Locate the cell with the specified text and output its (X, Y) center coordinate. 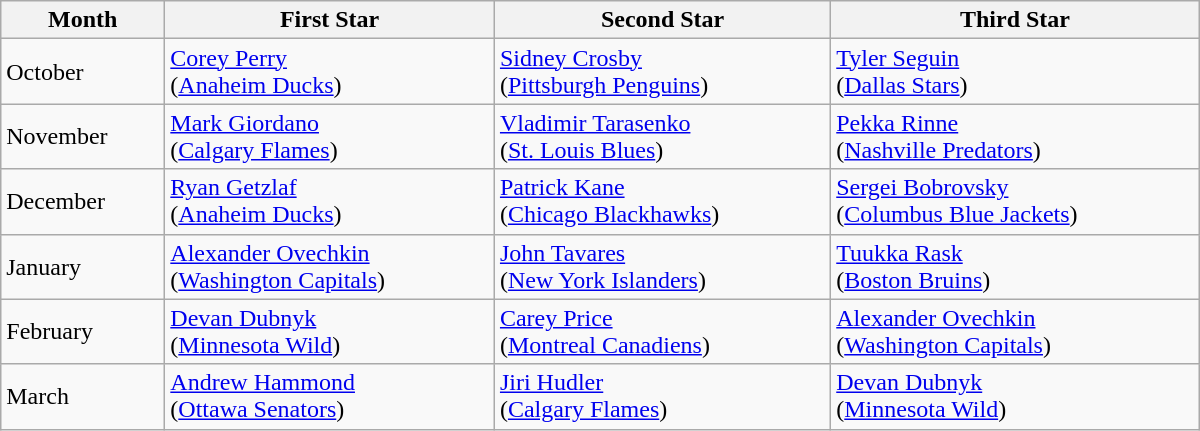
First Star (330, 20)
March (83, 396)
Carey Price(Montreal Canadiens) (662, 332)
John Tavares(New York Islanders) (662, 266)
October (83, 72)
December (83, 202)
Sidney Crosby(Pittsburgh Penguins) (662, 72)
Month (83, 20)
Third Star (1016, 20)
Ryan Getzlaf(Anaheim Ducks) (330, 202)
Pekka Rinne(Nashville Predators) (1016, 136)
Andrew Hammond(Ottawa Senators) (330, 396)
January (83, 266)
February (83, 332)
Tuukka Rask(Boston Bruins) (1016, 266)
Sergei Bobrovsky(Columbus Blue Jackets) (1016, 202)
Patrick Kane(Chicago Blackhawks) (662, 202)
Vladimir Tarasenko(St. Louis Blues) (662, 136)
Corey Perry(Anaheim Ducks) (330, 72)
Jiri Hudler(Calgary Flames) (662, 396)
Second Star (662, 20)
Mark Giordano(Calgary Flames) (330, 136)
November (83, 136)
Tyler Seguin(Dallas Stars) (1016, 72)
